Search for the cell housing the specified text and yield its (x, y) center coordinate. 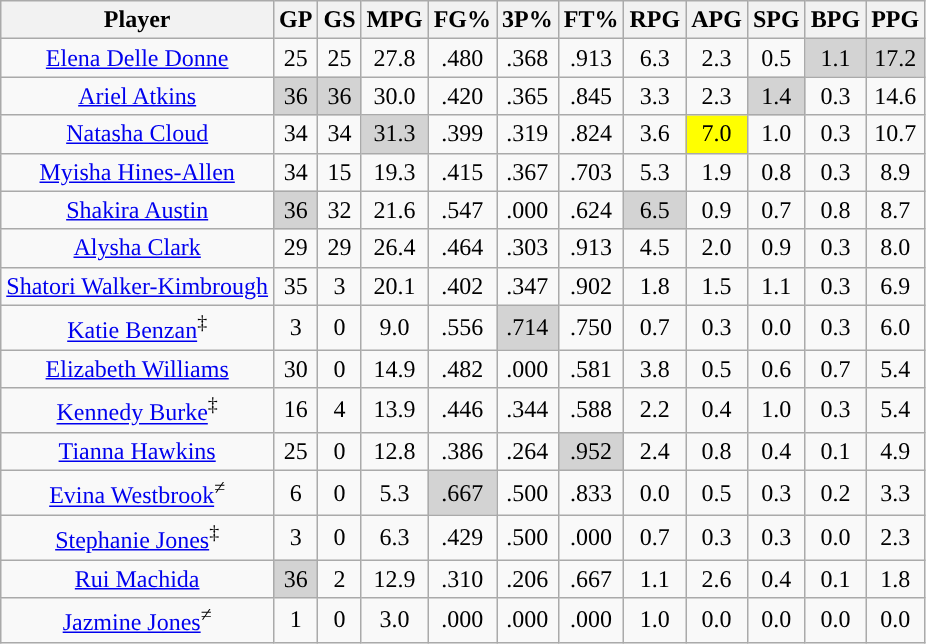
.845 (591, 96)
.368 (527, 58)
.399 (462, 134)
.415 (462, 172)
.303 (527, 248)
3P% (527, 20)
.347 (527, 286)
GP (296, 20)
.902 (591, 286)
Shakira Austin (138, 210)
35 (296, 286)
Katie Benzan‡ (138, 328)
Alysha Clark (138, 248)
12.8 (394, 451)
PPG (896, 20)
Jazmine Jones≠ (138, 620)
.367 (527, 172)
3.0 (394, 620)
MPG (394, 20)
.833 (591, 492)
Player (138, 20)
SPG (776, 20)
FG% (462, 20)
1 (296, 620)
3.8 (655, 369)
Myisha Hines-Allen (138, 172)
.206 (527, 579)
Tianna Hawkins (138, 451)
.588 (591, 410)
.714 (527, 328)
.624 (591, 210)
16 (296, 410)
14.6 (896, 96)
Evina Westbrook≠ (138, 492)
.952 (591, 451)
19.3 (394, 172)
.310 (462, 579)
7.0 (717, 134)
.365 (527, 96)
APG (717, 20)
Rui Machida (138, 579)
8.7 (896, 210)
12.9 (394, 579)
BPG (835, 20)
.547 (462, 210)
FT% (591, 20)
.581 (591, 369)
4.9 (896, 451)
17.2 (896, 58)
.319 (527, 134)
.429 (462, 538)
0.6 (776, 369)
32 (340, 210)
Stephanie Jones‡ (138, 538)
2.6 (717, 579)
6 (296, 492)
.482 (462, 369)
31.3 (394, 134)
2 (340, 579)
2.4 (655, 451)
1.5 (717, 286)
15 (340, 172)
Shatori Walker-Kimbrough (138, 286)
9.0 (394, 328)
Natasha Cloud (138, 134)
0.2 (835, 492)
8.9 (896, 172)
Ariel Atkins (138, 96)
.446 (462, 410)
10.7 (896, 134)
20.1 (394, 286)
2.2 (655, 410)
Elizabeth Williams (138, 369)
.824 (591, 134)
6.5 (655, 210)
.464 (462, 248)
.386 (462, 451)
Elena Delle Donne (138, 58)
30.0 (394, 96)
.264 (527, 451)
6.0 (896, 328)
2.0 (717, 248)
.750 (591, 328)
RPG (655, 20)
8.0 (896, 248)
13.9 (394, 410)
4 (340, 410)
.556 (462, 328)
Kennedy Burke‡ (138, 410)
6.9 (896, 286)
26.4 (394, 248)
27.8 (394, 58)
.402 (462, 286)
3.6 (655, 134)
.420 (462, 96)
1.9 (717, 172)
30 (296, 369)
14.9 (394, 369)
4.5 (655, 248)
21.6 (394, 210)
.480 (462, 58)
.703 (591, 172)
1.4 (776, 96)
GS (340, 20)
.344 (527, 410)
